Search for the cell housing the specified text and yield its (X, Y) center coordinate. 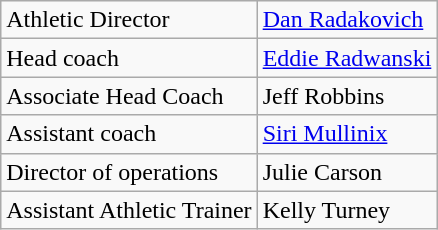
Assistant coach (129, 134)
Director of operations (129, 172)
Julie Carson (347, 172)
Assistant Athletic Trainer (129, 210)
Siri Mullinix (347, 134)
Eddie Radwanski (347, 58)
Kelly Turney (347, 210)
Athletic Director (129, 20)
Jeff Robbins (347, 96)
Associate Head Coach (129, 96)
Head coach (129, 58)
Dan Radakovich (347, 20)
